For the text-containing cell, return its midpoint in (X, Y) coordinate format. 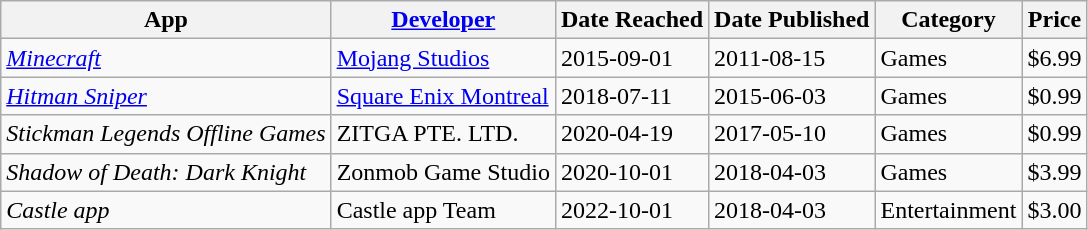
Castle app (166, 210)
Square Enix Montreal (443, 96)
$6.99 (1054, 58)
Category (948, 20)
2011-08-15 (792, 58)
2020-10-01 (632, 172)
Stickman Legends Offline Games (166, 134)
Mojang Studios (443, 58)
Minecraft (166, 58)
$3.99 (1054, 172)
2017-05-10 (792, 134)
Castle app Team (443, 210)
2018-07-11 (632, 96)
$3.00 (1054, 210)
Hitman Sniper (166, 96)
Developer (443, 20)
ZITGA PTE. LTD. (443, 134)
2022-10-01 (632, 210)
Date Published (792, 20)
2015-06-03 (792, 96)
Price (1054, 20)
Date Reached (632, 20)
2020-04-19 (632, 134)
Entertainment (948, 210)
Shadow of Death: Dark Knight (166, 172)
Zonmob Game Studio (443, 172)
2015-09-01 (632, 58)
App (166, 20)
